Scan for the cell matching the given text and deliver its [X, Y] coordinate at center. 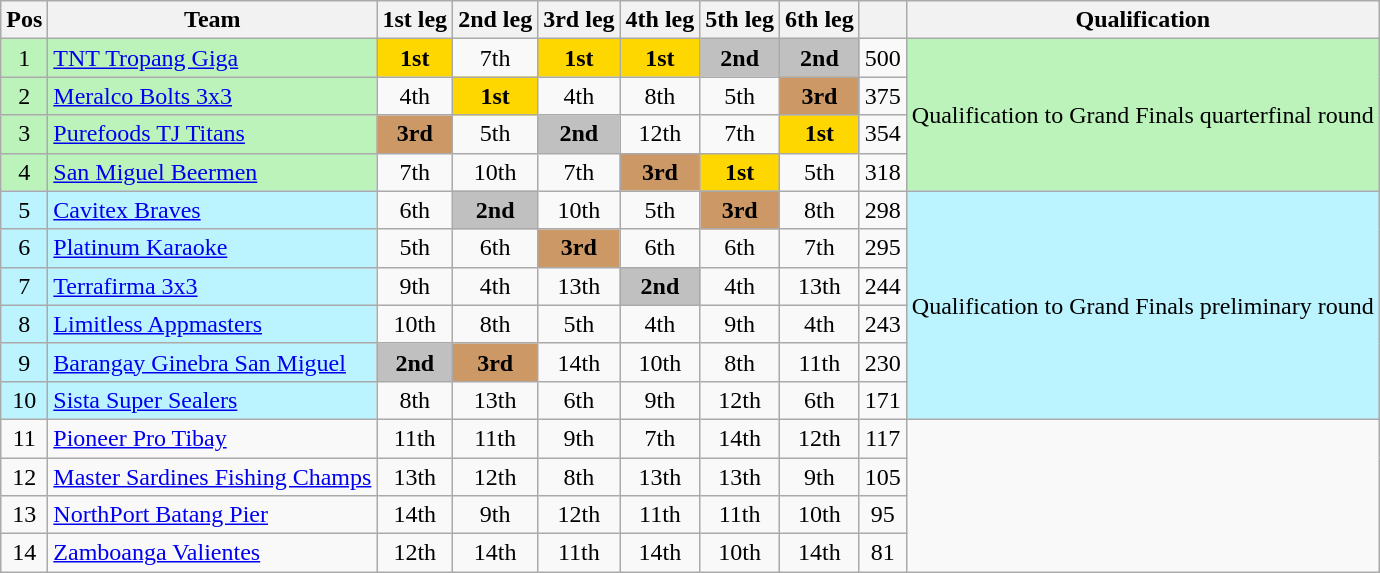
4 [24, 172]
Platinum Karaoke [212, 248]
4th leg [660, 20]
8 [24, 324]
244 [882, 286]
Pioneer Pro Tibay [212, 438]
375 [882, 96]
95 [882, 515]
14 [24, 553]
6th leg [820, 20]
318 [882, 172]
500 [882, 58]
Team [212, 20]
Zamboanga Valientes [212, 553]
Pos [24, 20]
3rd leg [579, 20]
9 [24, 362]
NorthPort Batang Pier [212, 515]
298 [882, 210]
105 [882, 477]
12 [24, 477]
6 [24, 248]
Sista Super Sealers [212, 400]
2 [24, 96]
243 [882, 324]
117 [882, 438]
230 [882, 362]
13 [24, 515]
5 [24, 210]
171 [882, 400]
Limitless Appmasters [212, 324]
354 [882, 134]
10 [24, 400]
1st leg [415, 20]
San Miguel Beermen [212, 172]
5th leg [740, 20]
Qualification to Grand Finals preliminary round [1142, 305]
2nd leg [496, 20]
Terrafirma 3x3 [212, 286]
1 [24, 58]
Meralco Bolts 3x3 [212, 96]
Cavitex Braves [212, 210]
Barangay Ginebra San Miguel [212, 362]
81 [882, 553]
Master Sardines Fishing Champs [212, 477]
7 [24, 286]
11 [24, 438]
295 [882, 248]
Qualification to Grand Finals quarterfinal round [1142, 115]
Purefoods TJ Titans [212, 134]
TNT Tropang Giga [212, 58]
Qualification [1142, 20]
3 [24, 134]
